Find where the given text appears and provide that cell's center as [x, y] coordinate. 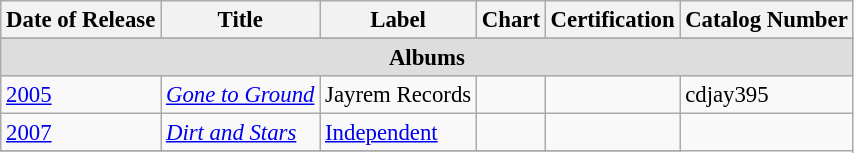
Jayrem Records [398, 95]
2005 [81, 95]
Independent [398, 133]
Albums [427, 58]
2007 [81, 133]
Chart [510, 20]
Title [240, 20]
Catalog Number [766, 20]
Gone to Ground [240, 95]
Certification [612, 20]
cdjay395 [766, 95]
Label [398, 20]
Date of Release [81, 20]
Dirt and Stars [240, 133]
